From the cell containing the given text, extract its center point as [X, Y] coordinate. 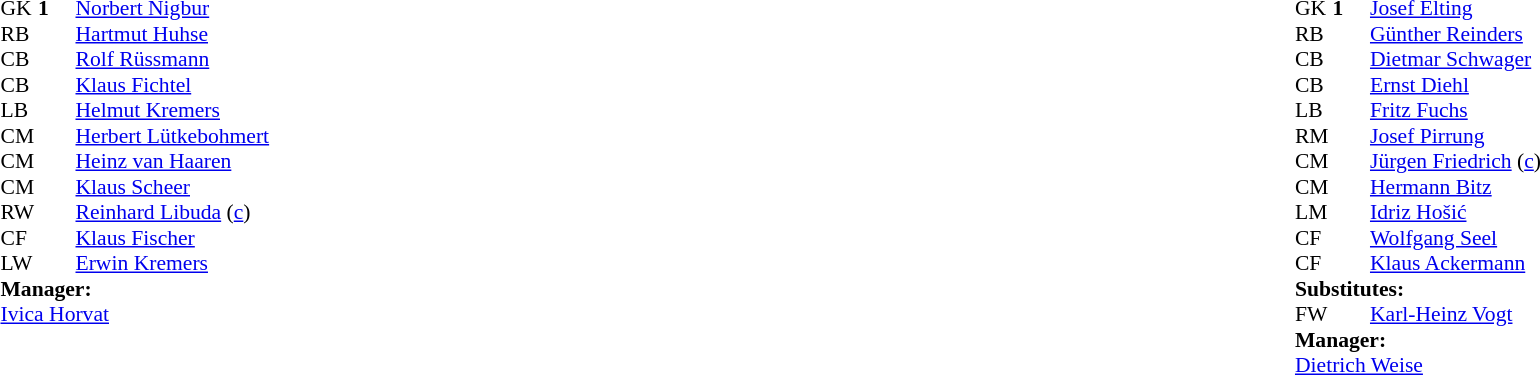
Helmut Kremers [173, 111]
Klaus Scheer [173, 187]
RM [1314, 136]
Reinhard Libuda (c) [173, 213]
Herbert Lütkebohmert [173, 136]
Erwin Kremers [173, 263]
Manager: [134, 289]
FW [1314, 315]
LM [1314, 213]
LW [19, 263]
Rolf Rüssmann [173, 59]
RW [19, 213]
Klaus Fischer [173, 238]
Klaus Fichtel [173, 85]
Hartmut Huhse [173, 34]
Heinz van Haaren [173, 161]
Ivica Horvat [134, 315]
